Capture the cell that displays the provided text and extract its (x, y) central coordinate. 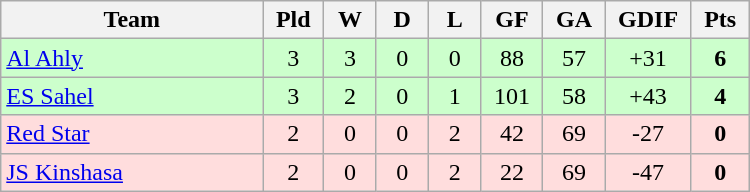
L (454, 20)
Al Ahly (132, 58)
+43 (648, 96)
88 (512, 58)
Team (132, 20)
-27 (648, 134)
101 (512, 96)
D (402, 20)
-47 (648, 172)
Pld (294, 20)
58 (574, 96)
GDIF (648, 20)
Pts (720, 20)
GF (512, 20)
+31 (648, 58)
1 (454, 96)
42 (512, 134)
6 (720, 58)
GA (574, 20)
4 (720, 96)
22 (512, 172)
Red Star (132, 134)
57 (574, 58)
ES Sahel (132, 96)
JS Kinshasa (132, 172)
W (350, 20)
